Extract the (x, y) coordinate from the center of the cell holding the provided text.  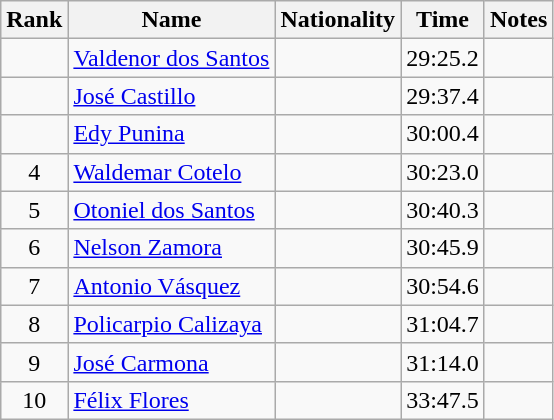
30:45.9 (443, 248)
Waldemar Cotelo (172, 172)
José Carmona (172, 362)
30:54.6 (443, 286)
Time (443, 20)
8 (34, 324)
29:37.4 (443, 96)
29:25.2 (443, 58)
Rank (34, 20)
33:47.5 (443, 400)
José Castillo (172, 96)
Nelson Zamora (172, 248)
Notes (518, 20)
Edy Punina (172, 134)
30:40.3 (443, 210)
31:04.7 (443, 324)
Policarpio Calizaya (172, 324)
Name (172, 20)
7 (34, 286)
10 (34, 400)
4 (34, 172)
30:23.0 (443, 172)
Otoniel dos Santos (172, 210)
5 (34, 210)
Félix Flores (172, 400)
Valdenor dos Santos (172, 58)
31:14.0 (443, 362)
30:00.4 (443, 134)
6 (34, 248)
Nationality (338, 20)
Antonio Vásquez (172, 286)
9 (34, 362)
